Return [x, y] of the center of cell containing provided text 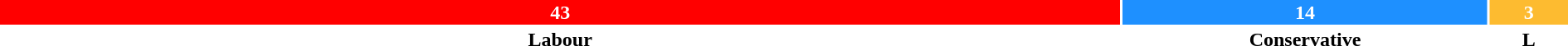
14 [1304, 12]
43 [560, 12]
3 [1529, 12]
